Extract the [X, Y] coordinate from the center of the cell holding the provided text.  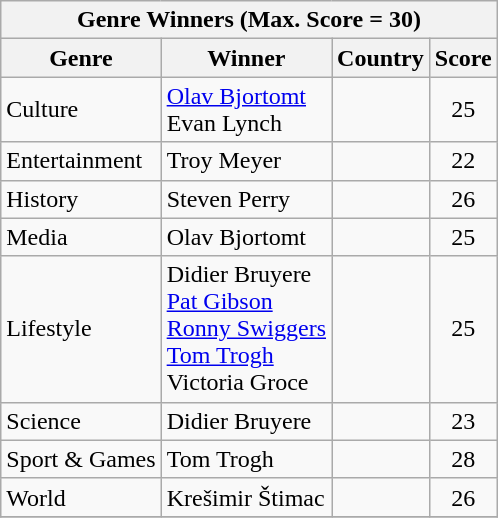
Entertainment [81, 161]
Tom Trogh [246, 459]
Genre Winners (Max. Score = 30) [249, 20]
Didier Bruyere [246, 421]
Didier BruyerePat GibsonRonny SwiggersTom TroghVictoria Groce [246, 329]
Media [81, 237]
Genre [81, 58]
Troy Meyer [246, 161]
23 [463, 421]
Sport & Games [81, 459]
28 [463, 459]
Olav BjortomtEvan Lynch [246, 110]
Steven Perry [246, 199]
22 [463, 161]
Winner [246, 58]
History [81, 199]
Score [463, 58]
Science [81, 421]
Country [381, 58]
Krešimir Štimac [246, 497]
Olav Bjortomt [246, 237]
Culture [81, 110]
Lifestyle [81, 329]
World [81, 497]
